Extract the (X, Y) coordinate from the center of the cell holding the provided text.  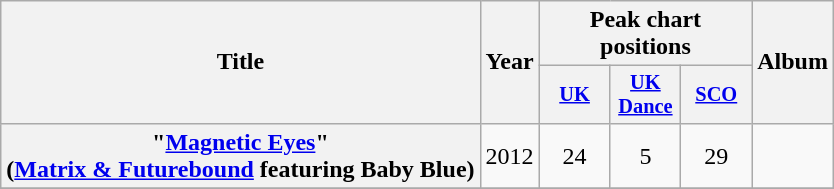
Peak chart positions (646, 34)
UKDance (646, 95)
"Magnetic Eyes"(Matrix & Futurebound featuring Baby Blue) (240, 156)
UK (574, 95)
Album (793, 62)
Title (240, 62)
24 (574, 156)
29 (716, 156)
SCO (716, 95)
5 (646, 156)
Year (510, 62)
2012 (510, 156)
